Return the [x, y] coordinate for the center point of the cell that contains the specified text.  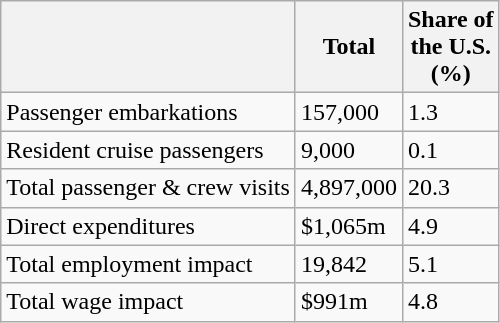
$991m [348, 302]
Passenger embarkations [148, 112]
20.3 [450, 188]
19,842 [348, 264]
4.8 [450, 302]
Share ofthe U.S.(%) [450, 47]
Direct expenditures [148, 226]
Total passenger & crew visits [148, 188]
4,897,000 [348, 188]
$1,065m [348, 226]
157,000 [348, 112]
Total wage impact [148, 302]
Total [348, 47]
5.1 [450, 264]
0.1 [450, 150]
Total employment impact [148, 264]
1.3 [450, 112]
9,000 [348, 150]
4.9 [450, 226]
Resident cruise passengers [148, 150]
